Capture the cell that displays the provided text and extract its [x, y] central coordinate. 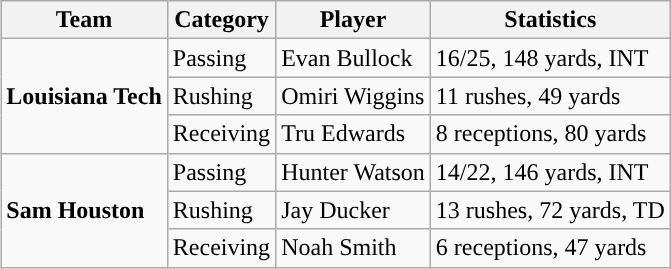
Sam Houston [84, 210]
8 receptions, 80 yards [550, 134]
Category [221, 20]
6 receptions, 47 yards [550, 248]
Noah Smith [354, 248]
Louisiana Tech [84, 96]
11 rushes, 49 yards [550, 96]
16/25, 148 yards, INT [550, 58]
Omiri Wiggins [354, 96]
Statistics [550, 20]
Evan Bullock [354, 58]
Jay Ducker [354, 210]
Hunter Watson [354, 172]
Team [84, 20]
14/22, 146 yards, INT [550, 172]
13 rushes, 72 yards, TD [550, 210]
Player [354, 20]
Tru Edwards [354, 134]
